Provide the (x, y) coordinate of the cell's center where the given text is located.  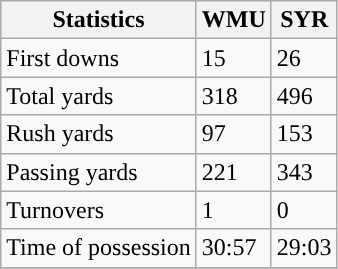
153 (304, 134)
1 (234, 210)
First downs (99, 58)
0 (304, 210)
Passing yards (99, 172)
496 (304, 96)
15 (234, 58)
29:03 (304, 248)
221 (234, 172)
Turnovers (99, 210)
343 (304, 172)
SYR (304, 20)
Statistics (99, 20)
WMU (234, 20)
30:57 (234, 248)
Rush yards (99, 134)
318 (234, 96)
Time of possession (99, 248)
Total yards (99, 96)
26 (304, 58)
97 (234, 134)
